Scan for the cell matching the given text and deliver its [x, y] coordinate at center. 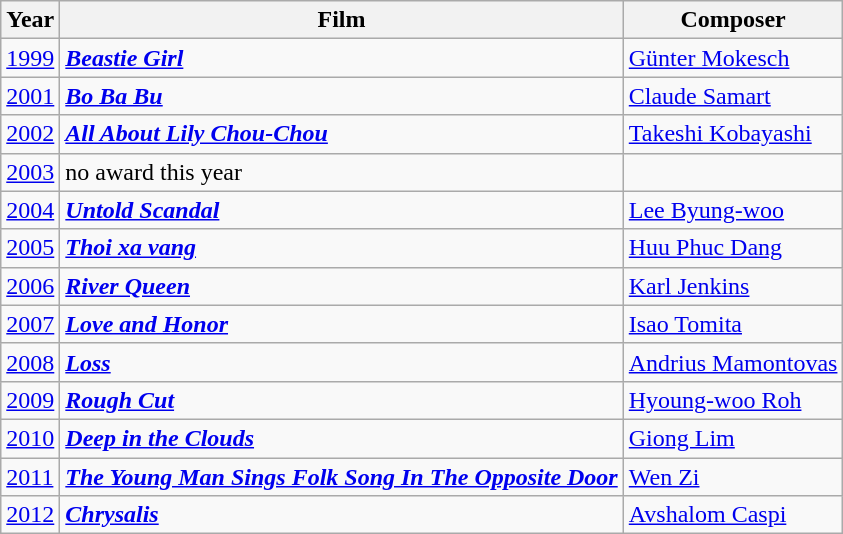
Composer [733, 20]
2001 [30, 96]
Karl Jenkins [733, 286]
Lee Byung-woo [733, 210]
The Young Man Sings Folk Song In The Opposite Door [342, 477]
Günter Mokesch [733, 58]
2009 [30, 400]
2003 [30, 172]
2006 [30, 286]
Wen Zi [733, 477]
Rough Cut [342, 400]
Deep in the Clouds [342, 438]
Untold Scandal [342, 210]
All About Lily Chou-Chou [342, 134]
no award this year [342, 172]
2011 [30, 477]
2008 [30, 362]
Avshalom Caspi [733, 515]
Takeshi Kobayashi [733, 134]
Hyoung-woo Roh [733, 400]
River Queen [342, 286]
Love and Honor [342, 324]
Thoi xa vang [342, 248]
2004 [30, 210]
Huu Phuc Dang [733, 248]
Film [342, 20]
2012 [30, 515]
Claude Samart [733, 96]
2005 [30, 248]
Isao Tomita [733, 324]
Year [30, 20]
Bo Ba Bu [342, 96]
Chrysalis [342, 515]
2002 [30, 134]
Giong Lim [733, 438]
2007 [30, 324]
Loss [342, 362]
Beastie Girl [342, 58]
1999 [30, 58]
2010 [30, 438]
Andrius Mamontovas [733, 362]
